For the text-containing cell, return its midpoint in [x, y] coordinate format. 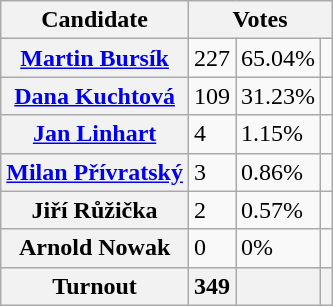
0% [278, 248]
Jiří Růžička [95, 210]
Arnold Nowak [95, 248]
31.23% [278, 96]
0.57% [278, 210]
Votes [260, 20]
Jan Linhart [95, 134]
Martin Bursík [95, 58]
Turnout [95, 286]
0 [212, 248]
2 [212, 210]
Dana Kuchtová [95, 96]
349 [212, 286]
0.86% [278, 172]
1.15% [278, 134]
109 [212, 96]
227 [212, 58]
65.04% [278, 58]
Milan Přívratský [95, 172]
4 [212, 134]
Candidate [95, 20]
3 [212, 172]
